Provide the [x, y] coordinate of the cell's center where the given text is located.  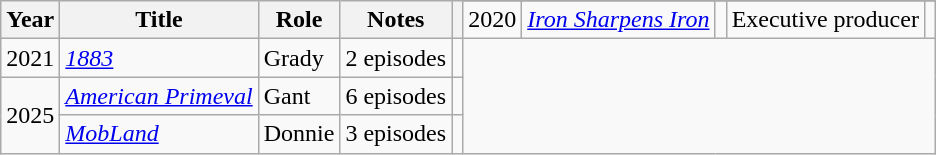
Role [299, 20]
Iron Sharpens Iron [618, 20]
3 episodes [396, 134]
1883 [159, 58]
Grady [299, 58]
Gant [299, 96]
2 episodes [396, 58]
2025 [30, 115]
Year [30, 20]
6 episodes [396, 96]
2021 [30, 58]
Notes [396, 20]
Executive producer [825, 20]
Title [159, 20]
American Primeval [159, 96]
Donnie [299, 134]
2020 [492, 20]
MobLand [159, 134]
